Extract the (x, y) coordinate from the center of the cell holding the provided text.  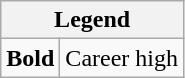
Bold (30, 58)
Legend (92, 20)
Career high (122, 58)
